Return the (X, Y) coordinate for the center point of the cell that contains the specified text.  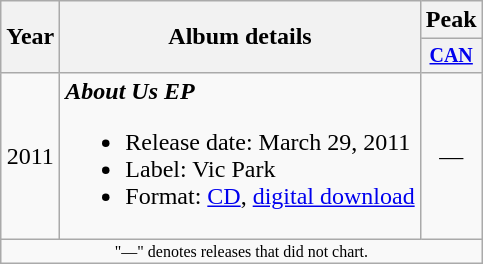
Album details (240, 37)
CAN (451, 56)
— (451, 156)
About Us EPRelease date: March 29, 2011Label: Vic ParkFormat: CD, digital download (240, 156)
Year (30, 37)
Peak (451, 20)
"—" denotes releases that did not chart. (242, 251)
2011 (30, 156)
